Return (x, y) of the center of cell containing provided text 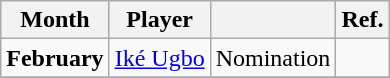
Nomination (273, 58)
Iké Ugbo (160, 58)
Ref. (362, 20)
February (55, 58)
Player (160, 20)
Month (55, 20)
